Detect which cell encompasses the target text, then output its (x, y) center coordinate. 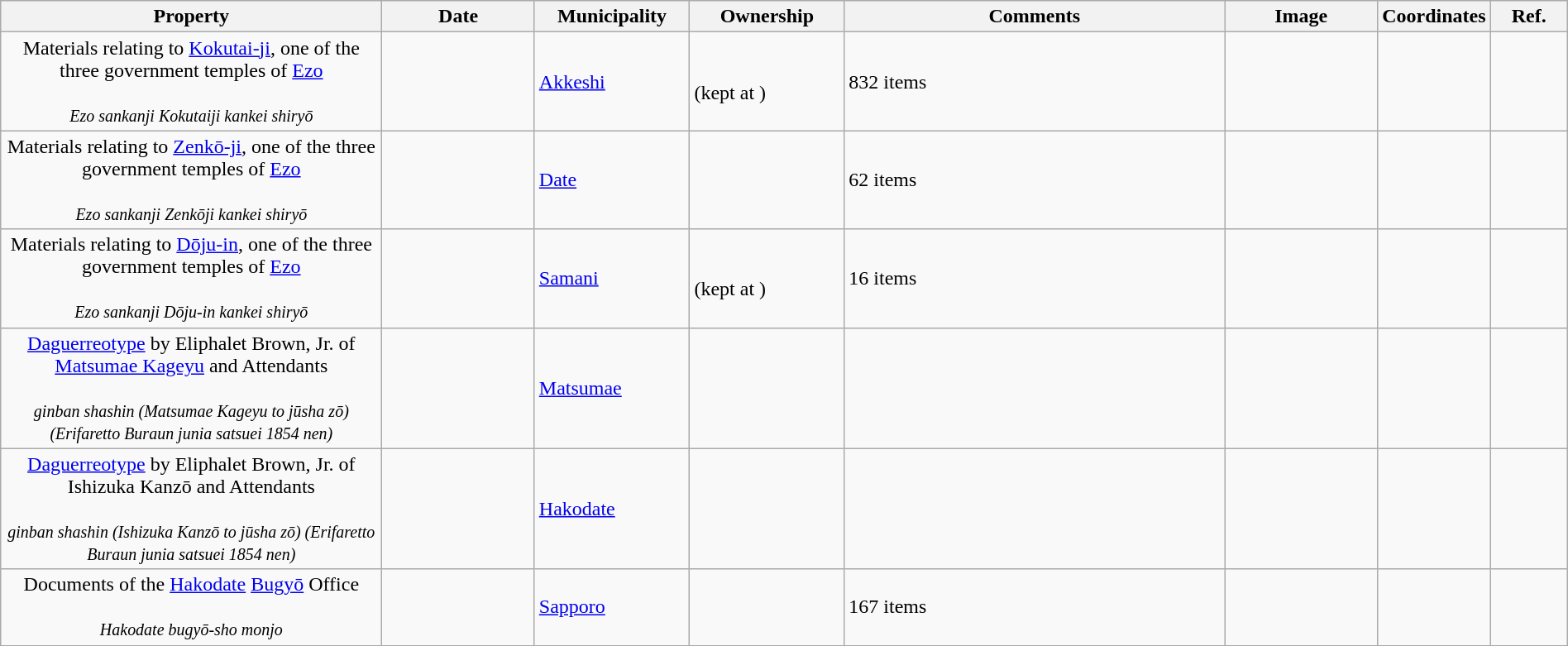
Materials relating to Dōju-in, one of the three government temples of EzoEzo sankanji Dōju-in kankei shiryō (192, 278)
Ref. (1528, 17)
Materials relating to Zenkō-ji, one of the three government temples of EzoEzo sankanji Zenkōji kankei shiryō (192, 180)
16 items (1035, 278)
Sapporo (612, 607)
62 items (1035, 180)
Coordinates (1434, 17)
Municipality (612, 17)
Ownership (767, 17)
Matsumae (612, 388)
832 items (1035, 81)
Comments (1035, 17)
Materials relating to Kokutai-ji, one of the three government temples of EzoEzo sankanji Kokutaiji kankei shiryō (192, 81)
Property (192, 17)
Akkeshi (612, 81)
Samani (612, 278)
Documents of the Hakodate Bugyō OfficeHakodate bugyō-sho monjo (192, 607)
167 items (1035, 607)
Image (1302, 17)
Hakodate (612, 509)
